For the text-containing cell, return its midpoint in [x, y] coordinate format. 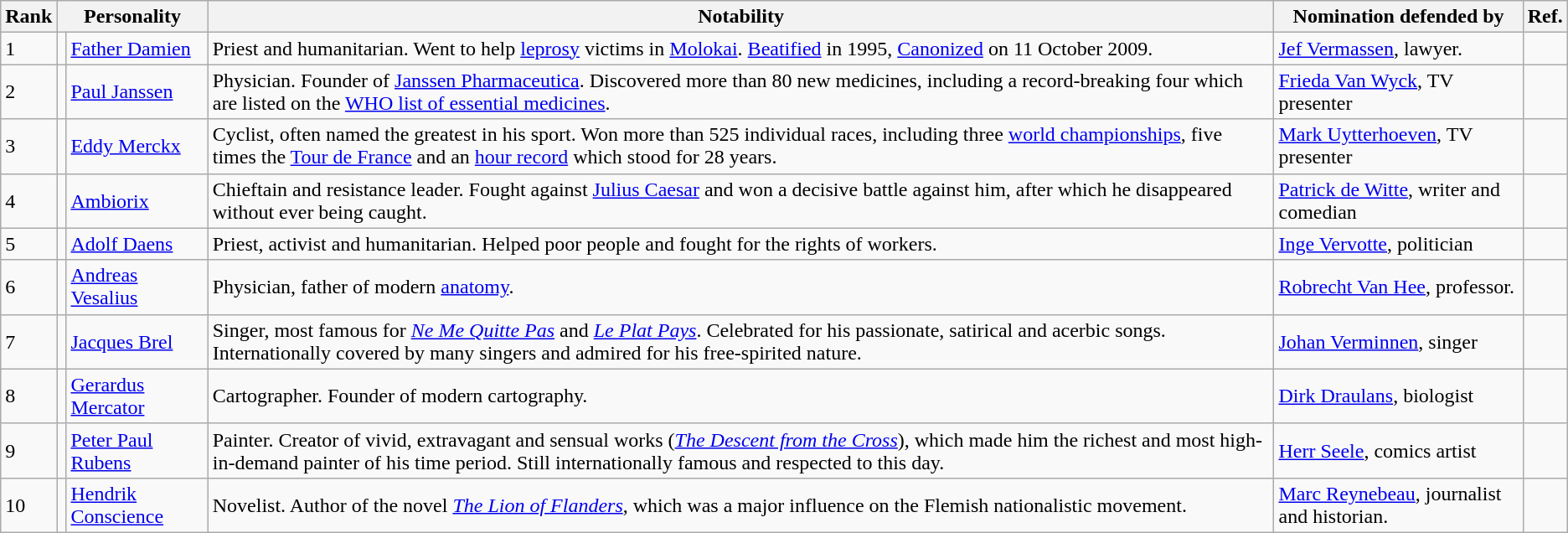
Notability [740, 17]
Hendrik Conscience [137, 505]
Priest and humanitarian. Went to help leprosy victims in Molokai. Beatified in 1995, Canonized on 11 October 2009. [740, 49]
Personality [132, 17]
7 [28, 342]
4 [28, 201]
Herr Seele, comics artist [1399, 451]
5 [28, 244]
9 [28, 451]
Marc Reynebeau, journalist and historian. [1399, 505]
8 [28, 396]
Peter Paul Rubens [137, 451]
Dirk Draulans, biologist [1399, 396]
10 [28, 505]
Jacques Brel [137, 342]
Andreas Vesalius [137, 287]
Gerardus Mercator [137, 396]
1 [28, 49]
Johan Verminnen, singer [1399, 342]
2 [28, 92]
Adolf Daens [137, 244]
Frieda Van Wyck, TV presenter [1399, 92]
Patrick de Witte, writer and comedian [1399, 201]
Jef Vermassen, lawyer. [1399, 49]
Father Damien [137, 49]
Cartographer. Founder of modern cartography. [740, 396]
Ref. [1545, 17]
Ambiorix [137, 201]
Novelist. Author of the novel The Lion of Flanders, which was a major influence on the Flemish nationalistic movement. [740, 505]
Rank [28, 17]
6 [28, 287]
Mark Uytterhoeven, TV presenter [1399, 146]
Physician, father of modern anatomy. [740, 287]
3 [28, 146]
Nomination defended by [1399, 17]
Eddy Merckx [137, 146]
Priest, activist and humanitarian. Helped poor people and fought for the rights of workers. [740, 244]
Inge Vervotte, politician [1399, 244]
Paul Janssen [137, 92]
Robrecht Van Hee, professor. [1399, 287]
